Search for the cell housing the specified text and yield its (X, Y) center coordinate. 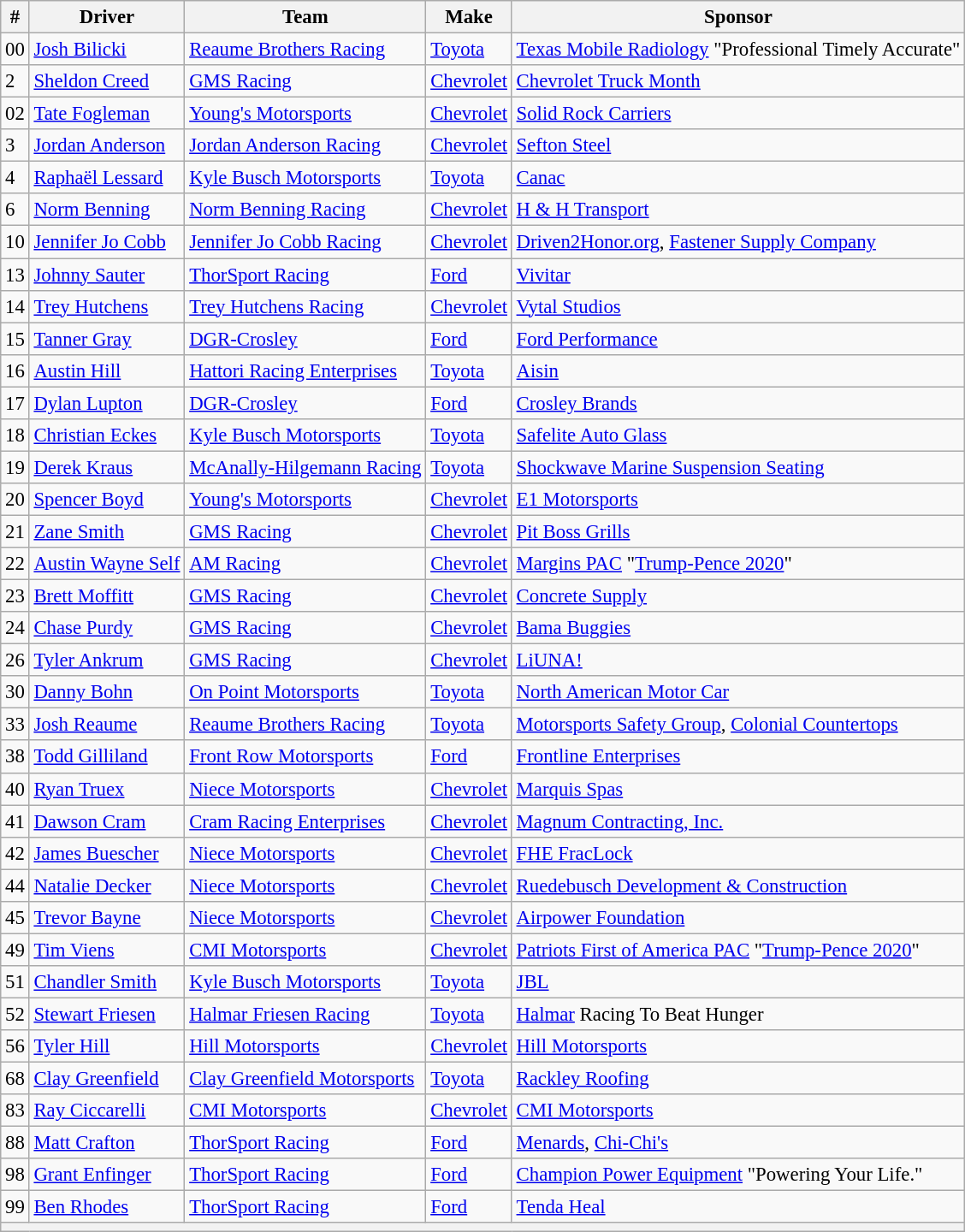
Norm Benning Racing (305, 210)
Vivitar (737, 275)
Johnny Sauter (107, 275)
Trey Hutchens (107, 306)
19 (15, 467)
Ben Rhodes (107, 1207)
Tyler Hill (107, 1046)
18 (15, 435)
Dawson Cram (107, 821)
Ruedebusch Development & Construction (737, 885)
Trey Hutchens Racing (305, 306)
Austin Hill (107, 370)
Matt Crafton (107, 1143)
Jennifer Jo Cobb Racing (305, 242)
Driver (107, 17)
LiUNA! (737, 660)
30 (15, 692)
20 (15, 500)
Spencer Boyd (107, 500)
00 (15, 50)
Jennifer Jo Cobb (107, 242)
Driven2Honor.org, Fastener Supply Company (737, 242)
Zane Smith (107, 531)
40 (15, 789)
Frontline Enterprises (737, 757)
Austin Wayne Self (107, 564)
Jordan Anderson (107, 145)
Hattori Racing Enterprises (305, 370)
Rackley Roofing (737, 1079)
Safelite Auto Glass (737, 435)
44 (15, 885)
52 (15, 1014)
Front Row Motorsports (305, 757)
Bama Buggies (737, 628)
Tenda Heal (737, 1207)
15 (15, 339)
Magnum Contracting, Inc. (737, 821)
On Point Motorsports (305, 692)
14 (15, 306)
42 (15, 853)
JBL (737, 982)
North American Motor Car (737, 692)
Tyler Ankrum (107, 660)
16 (15, 370)
Trevor Bayne (107, 918)
Clay Greenfield (107, 1079)
Norm Benning (107, 210)
Margins PAC "Trump-Pence 2020" (737, 564)
Grant Enfinger (107, 1175)
Halmar Racing To Beat Hunger (737, 1014)
Brett Moffitt (107, 596)
Concrete Supply (737, 596)
FHE FracLock (737, 853)
Ford Performance (737, 339)
Christian Eckes (107, 435)
23 (15, 596)
Sponsor (737, 17)
Champion Power Equipment "Powering Your Life." (737, 1175)
3 (15, 145)
Chandler Smith (107, 982)
Marquis Spas (737, 789)
# (15, 17)
Shockwave Marine Suspension Seating (737, 467)
10 (15, 242)
Clay Greenfield Motorsports (305, 1079)
Josh Bilicki (107, 50)
Cram Racing Enterprises (305, 821)
Menards, Chi-Chi's (737, 1143)
AM Racing (305, 564)
E1 Motorsports (737, 500)
Tate Fogleman (107, 114)
98 (15, 1175)
88 (15, 1143)
21 (15, 531)
22 (15, 564)
56 (15, 1046)
Raphaël Lessard (107, 178)
Canac (737, 178)
41 (15, 821)
38 (15, 757)
Solid Rock Carriers (737, 114)
H & H Transport (737, 210)
Sefton Steel (737, 145)
Stewart Friesen (107, 1014)
Motorsports Safety Group, Colonial Countertops (737, 725)
13 (15, 275)
McAnally-Hilgemann Racing (305, 467)
Team (305, 17)
24 (15, 628)
45 (15, 918)
68 (15, 1079)
2 (15, 81)
Natalie Decker (107, 885)
Texas Mobile Radiology "Professional Timely Accurate" (737, 50)
Sheldon Creed (107, 81)
Dylan Lupton (107, 403)
Crosley Brands (737, 403)
Vytal Studios (737, 306)
James Buescher (107, 853)
Ryan Truex (107, 789)
Todd Gilliland (107, 757)
26 (15, 660)
Aisin (737, 370)
Make (469, 17)
4 (15, 178)
Halmar Friesen Racing (305, 1014)
02 (15, 114)
Patriots First of America PAC "Trump-Pence 2020" (737, 950)
Josh Reaume (107, 725)
83 (15, 1111)
Airpower Foundation (737, 918)
33 (15, 725)
51 (15, 982)
Derek Kraus (107, 467)
Pit Boss Grills (737, 531)
Ray Ciccarelli (107, 1111)
Chevrolet Truck Month (737, 81)
Chase Purdy (107, 628)
Danny Bohn (107, 692)
6 (15, 210)
99 (15, 1207)
Tim Viens (107, 950)
Tanner Gray (107, 339)
Jordan Anderson Racing (305, 145)
17 (15, 403)
49 (15, 950)
